Return (X, Y) of the center of cell containing provided text 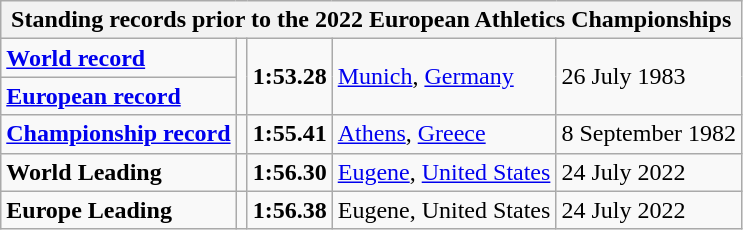
1:56.30 (290, 172)
8 September 1982 (649, 134)
World Leading (118, 172)
World record (118, 58)
1:53.28 (290, 77)
Standing records prior to the 2022 European Athletics Championships (372, 20)
1:55.41 (290, 134)
Europe Leading (118, 210)
Athens, Greece (444, 134)
Munich, Germany (444, 77)
European record (118, 96)
26 July 1983 (649, 77)
1:56.38 (290, 210)
Championship record (118, 134)
